Find where the given text appears and provide that cell's center as [X, Y] coordinate. 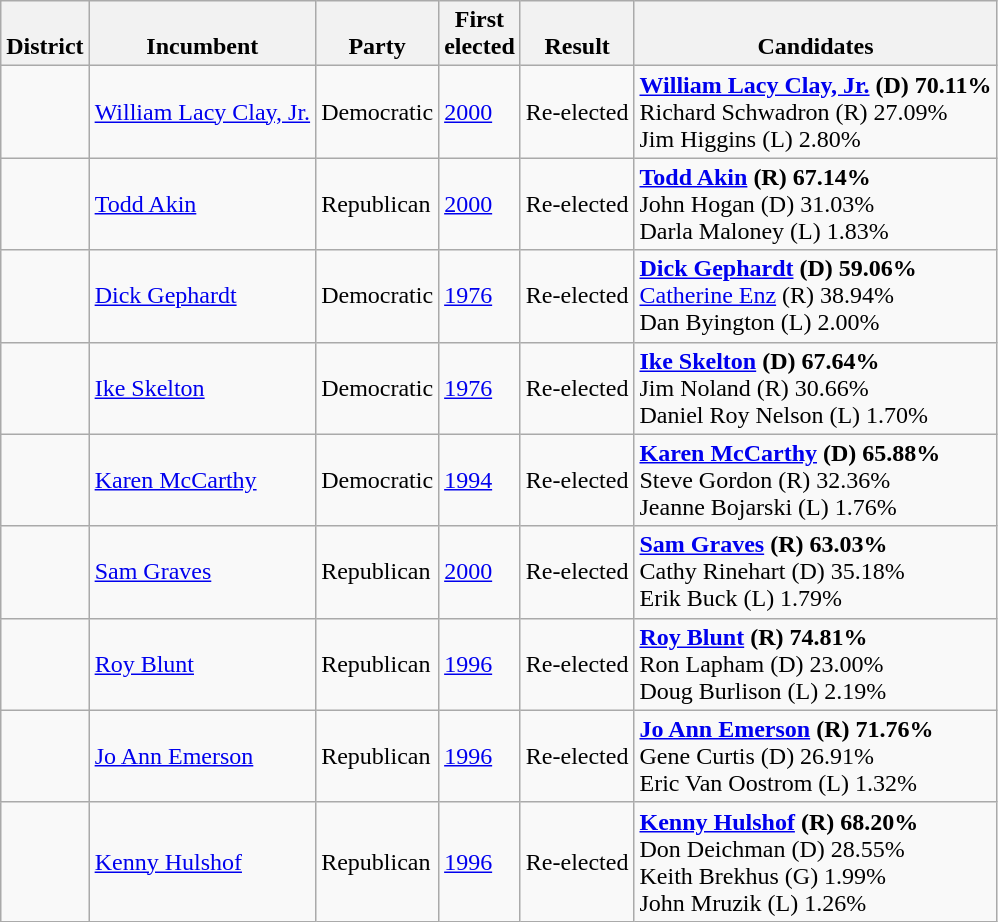
Karen McCarthy (D) 65.88%Steve Gordon (R) 32.36%Jeanne Bojarski (L) 1.76% [816, 480]
Sam Graves (R) 63.03%Cathy Rinehart (D) 35.18%Erik Buck (L) 1.79% [816, 572]
Dick Gephardt [202, 296]
Roy Blunt [202, 664]
William Lacy Clay, Jr. (D) 70.11%Richard Schwadron (R) 27.09%Jim Higgins (L) 2.80% [816, 112]
Karen McCarthy [202, 480]
Party [378, 34]
Ike Skelton [202, 388]
Incumbent [202, 34]
Todd Akin (R) 67.14%John Hogan (D) 31.03%Darla Maloney (L) 1.83% [816, 204]
Firstelected [480, 34]
William Lacy Clay, Jr. [202, 112]
Dick Gephardt (D) 59.06%Catherine Enz (R) 38.94%Dan Byington (L) 2.00% [816, 296]
Result [577, 34]
Candidates [816, 34]
Todd Akin [202, 204]
Roy Blunt (R) 74.81%Ron Lapham (D) 23.00%Doug Burlison (L) 2.19% [816, 664]
Jo Ann Emerson [202, 756]
Kenny Hulshof (R) 68.20%Don Deichman (D) 28.55%Keith Brekhus (G) 1.99%John Mruzik (L) 1.26% [816, 862]
Kenny Hulshof [202, 862]
Ike Skelton (D) 67.64%Jim Noland (R) 30.66%Daniel Roy Nelson (L) 1.70% [816, 388]
District [45, 34]
1994 [480, 480]
Sam Graves [202, 572]
Jo Ann Emerson (R) 71.76%Gene Curtis (D) 26.91%Eric Van Oostrom (L) 1.32% [816, 756]
